Pinpoint the cell where the given text exists, returning its (x, y) midpoint coordinate. 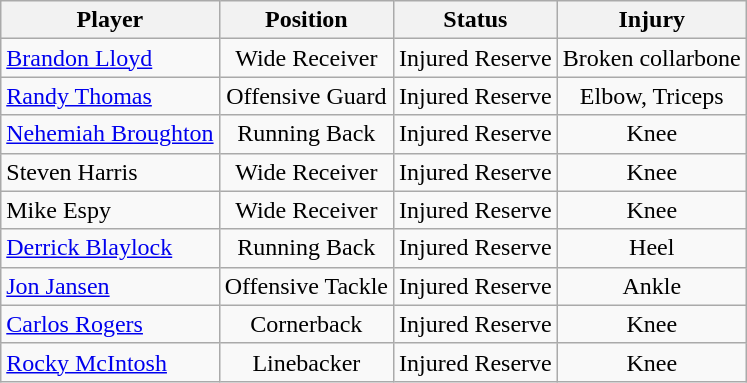
Derrick Blaylock (110, 248)
Linebacker (306, 362)
Rocky McIntosh (110, 362)
Cornerback (306, 324)
Status (476, 20)
Injury (652, 20)
Broken collarbone (652, 58)
Jon Jansen (110, 286)
Heel (652, 248)
Offensive Tackle (306, 286)
Carlos Rogers (110, 324)
Randy Thomas (110, 96)
Brandon Lloyd (110, 58)
Position (306, 20)
Elbow, Triceps (652, 96)
Player (110, 20)
Offensive Guard (306, 96)
Steven Harris (110, 172)
Mike Espy (110, 210)
Nehemiah Broughton (110, 134)
Ankle (652, 286)
